Search for the cell housing the specified text and yield its [x, y] center coordinate. 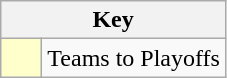
Teams to Playoffs [134, 58]
Key [114, 20]
